Extract the [X, Y] coordinate from the center of the cell holding the provided text.  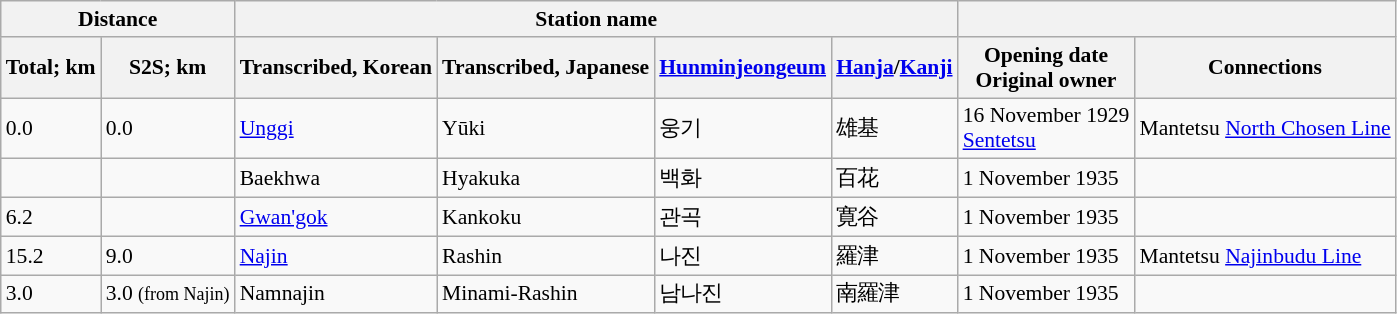
Mantetsu North Chosen Line [1264, 128]
관곡 [742, 218]
Hyakuka [546, 178]
9.0 [168, 256]
남나진 [742, 294]
Distance [118, 19]
Rashin [546, 256]
Namnajin [336, 294]
Unggi [336, 128]
15.2 [51, 256]
웅기 [742, 128]
16 November 1929Sentetsu [1046, 128]
Minami-Rashin [546, 294]
百花 [894, 178]
Kankoku [546, 218]
Mantetsu Najinbudu Line [1264, 256]
南羅津 [894, 294]
백화 [742, 178]
雄基 [894, 128]
Station name [596, 19]
Baekhwa [336, 178]
Gwan'gok [336, 218]
S2S; km [168, 68]
Connections [1264, 68]
Hanja/Kanji [894, 68]
Transcribed, Japanese [546, 68]
Total; km [51, 68]
Najin [336, 256]
Yūki [546, 128]
3.0 [51, 294]
Opening dateOriginal owner [1046, 68]
3.0 (from Najin) [168, 294]
Transcribed, Korean [336, 68]
羅津 [894, 256]
나진 [742, 256]
寛谷 [894, 218]
6.2 [51, 218]
Hunminjeongeum [742, 68]
